Search for the cell housing the specified text and yield its [x, y] center coordinate. 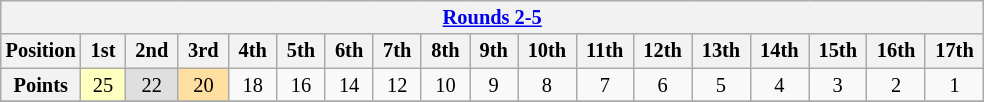
10th [547, 51]
16th [896, 51]
6 [662, 85]
7 [604, 85]
16 [301, 85]
14 [349, 85]
5th [301, 51]
18 [253, 85]
12 [397, 85]
3 [838, 85]
20 [203, 85]
2 [896, 85]
15th [838, 51]
22 [152, 85]
3rd [203, 51]
5 [721, 85]
9 [494, 85]
1 [954, 85]
10 [445, 85]
17th [954, 51]
Position [41, 51]
25 [104, 85]
7th [397, 51]
4 [779, 85]
9th [494, 51]
13th [721, 51]
8 [547, 85]
14th [779, 51]
11th [604, 51]
Rounds 2-5 [492, 17]
1st [104, 51]
2nd [152, 51]
12th [662, 51]
6th [349, 51]
Points [41, 85]
8th [445, 51]
4th [253, 51]
